Return the [X, Y] coordinate for the center point of the cell that contains the specified text.  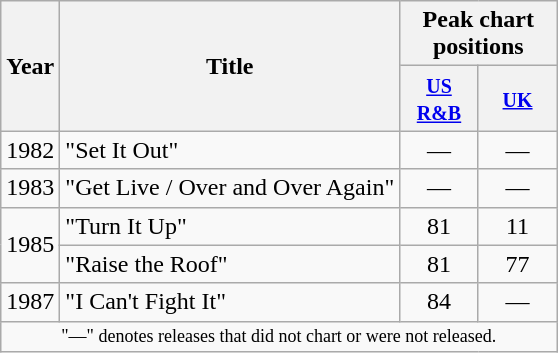
UK [518, 98]
"—" denotes releases that did not chart or were not released. [279, 336]
11 [518, 226]
"Set It Out" [230, 150]
1987 [30, 302]
1985 [30, 245]
"Raise the Roof" [230, 264]
84 [440, 302]
Year [30, 66]
1982 [30, 150]
Peak chart positions [478, 34]
"Get Live / Over and Over Again" [230, 188]
77 [518, 264]
"I Can't Fight It" [230, 302]
US R&B [440, 98]
"Turn It Up" [230, 226]
1983 [30, 188]
Title [230, 66]
